Pinpoint the cell where the given text exists, returning its (X, Y) midpoint coordinate. 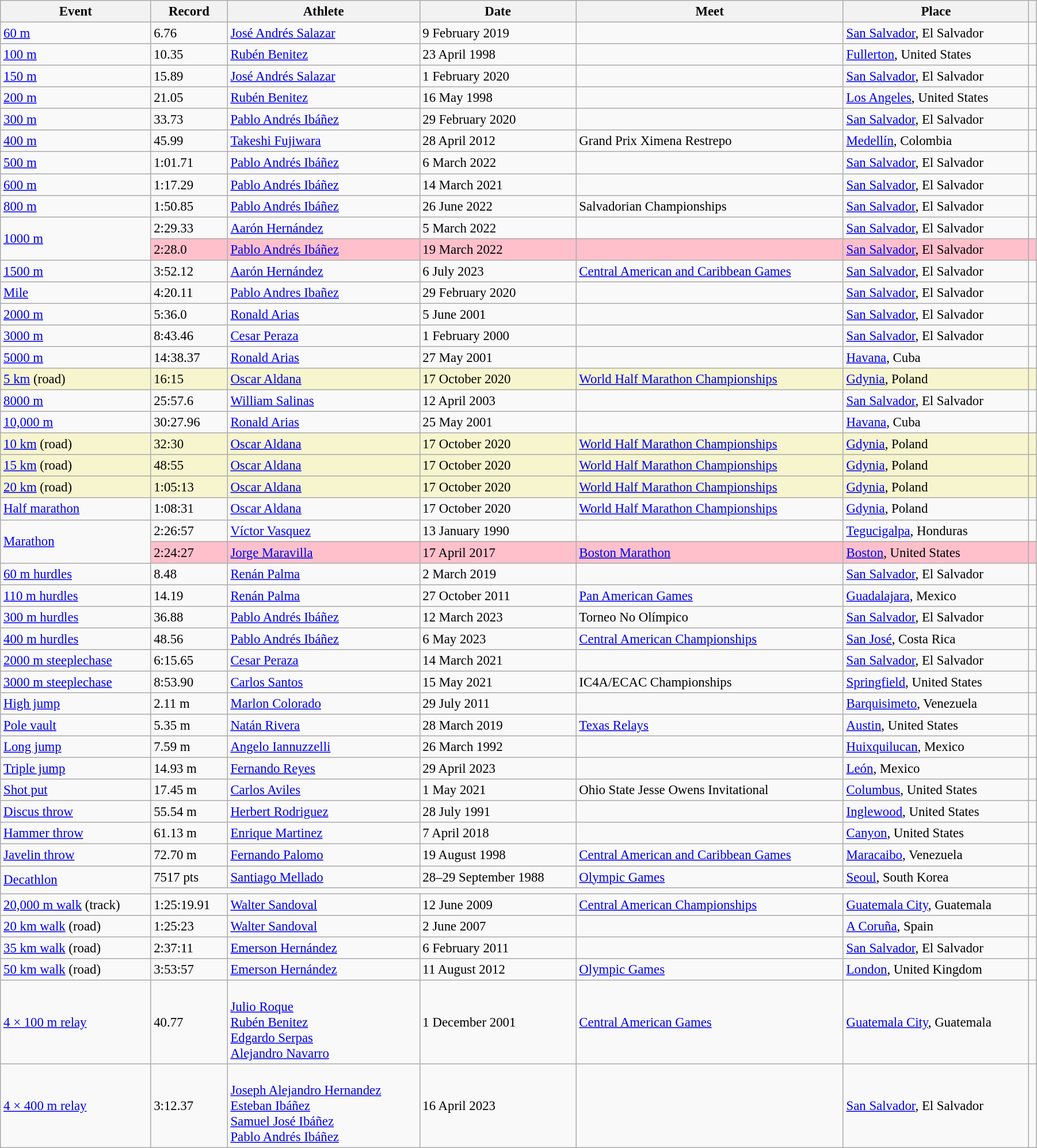
400 m (76, 141)
17.45 m (189, 790)
San José, Costa Rica (936, 639)
Medellín, Colombia (936, 141)
Barquisimeto, Venezuela (936, 704)
10.35 (189, 55)
5 March 2022 (498, 228)
Central American Games (710, 1022)
Marathon (76, 541)
Herbert Rodriguez (323, 812)
Inglewood, United States (936, 812)
72.70 m (189, 855)
Enrique Martinez (323, 834)
2000 m (76, 314)
2000 m steeplechase (76, 661)
21.05 (189, 98)
8000 m (76, 401)
110 m hurdles (76, 596)
Huixquilucan, Mexico (936, 747)
Takeshi Fujiwara (323, 141)
45.99 (189, 141)
61.13 m (189, 834)
Hammer throw (76, 834)
3000 m (76, 336)
Guadalajara, Mexico (936, 596)
Boston, United States (936, 552)
Columbus, United States (936, 790)
León, Mexico (936, 769)
London, United Kingdom (936, 970)
Boston Marathon (710, 552)
Maracaibo, Venezuela (936, 855)
6 May 2023 (498, 639)
26 June 2022 (498, 206)
Fullerton, United States (936, 55)
Carlos Aviles (323, 790)
27 May 2001 (498, 357)
Decathlon (76, 880)
Los Angeles, United States (936, 98)
16 May 1998 (498, 98)
1:08:31 (189, 509)
50 km walk (road) (76, 970)
100 m (76, 55)
6 February 2011 (498, 948)
Meet (710, 12)
30:27.96 (189, 422)
Torneo No Olímpico (710, 617)
5 June 2001 (498, 314)
1 December 2001 (498, 1022)
6 July 2023 (498, 271)
1500 m (76, 271)
17 April 2017 (498, 552)
20 km walk (road) (76, 926)
Shot put (76, 790)
8:53.90 (189, 682)
5 km (road) (76, 379)
28 April 2012 (498, 141)
14:38.37 (189, 357)
10 km (road) (76, 444)
13 January 1990 (498, 531)
Event (76, 12)
Springfield, United States (936, 682)
Mile (76, 293)
12 June 2009 (498, 905)
2:28.0 (189, 249)
7517 pts (189, 877)
14.19 (189, 596)
Santiago Mellado (323, 877)
27 October 2011 (498, 596)
3:53:57 (189, 970)
Salvadorian Championships (710, 206)
4 × 100 m relay (76, 1022)
7.59 m (189, 747)
35 km walk (road) (76, 948)
15 May 2021 (498, 682)
8:43.46 (189, 336)
Carlos Santos (323, 682)
6.76 (189, 33)
2:26:57 (189, 531)
Angelo Iannuzzelli (323, 747)
3000 m steeplechase (76, 682)
2:29.33 (189, 228)
26 March 1992 (498, 747)
1000 m (76, 238)
Ohio State Jesse Owens Invitational (710, 790)
500 m (76, 163)
Seoul, South Korea (936, 877)
Natán Rivera (323, 726)
800 m (76, 206)
Record (189, 12)
200 m (76, 98)
Half marathon (76, 509)
150 m (76, 77)
14.93 m (189, 769)
Place (936, 12)
55.54 m (189, 812)
12 March 2023 (498, 617)
300 m (76, 120)
60 m (76, 33)
15 km (road) (76, 466)
5000 m (76, 357)
36.88 (189, 617)
6 March 2022 (498, 163)
A Coruña, Spain (936, 926)
2 June 2007 (498, 926)
5.35 m (189, 726)
7 April 2018 (498, 834)
9 February 2019 (498, 33)
5:36.0 (189, 314)
1:25:23 (189, 926)
1 February 2020 (498, 77)
3:52.12 (189, 271)
Tegucigalpa, Honduras (936, 531)
IC4A/ECAC Championships (710, 682)
15.89 (189, 77)
Joseph Alejandro HernandezEsteban IbáñezSamuel José IbáñezPablo Andrés Ibáñez (323, 1106)
29 April 2023 (498, 769)
2.11 m (189, 704)
Marlon Colorado (323, 704)
400 m hurdles (76, 639)
Date (498, 12)
300 m hurdles (76, 617)
Grand Prix Ximena Restrepo (710, 141)
23 April 1998 (498, 55)
10,000 m (76, 422)
1 February 2000 (498, 336)
600 m (76, 185)
19 August 1998 (498, 855)
28–29 September 1988 (498, 877)
25 May 2001 (498, 422)
1:01.71 (189, 163)
1:25:19.91 (189, 905)
Discus throw (76, 812)
Fernando Palomo (323, 855)
1:05:13 (189, 487)
Víctor Vasquez (323, 531)
6:15.65 (189, 661)
11 August 2012 (498, 970)
Fernando Reyes (323, 769)
48:55 (189, 466)
16 April 2023 (498, 1106)
12 April 2003 (498, 401)
60 m hurdles (76, 574)
Javelin throw (76, 855)
19 March 2022 (498, 249)
32:30 (189, 444)
Austin, United States (936, 726)
16:15 (189, 379)
28 July 1991 (498, 812)
Pan American Games (710, 596)
1 May 2021 (498, 790)
Long jump (76, 747)
20,000 m walk (track) (76, 905)
4:20.11 (189, 293)
33.73 (189, 120)
Jorge Maravilla (323, 552)
25:57.6 (189, 401)
Triple jump (76, 769)
48.56 (189, 639)
Texas Relays (710, 726)
William Salinas (323, 401)
1:17.29 (189, 185)
High jump (76, 704)
Athlete (323, 12)
Pablo Andres Ibañez (323, 293)
3:12.37 (189, 1106)
2 March 2019 (498, 574)
4 × 400 m relay (76, 1106)
20 km (road) (76, 487)
Pole vault (76, 726)
Canyon, United States (936, 834)
2:37:11 (189, 948)
2:24:27 (189, 552)
8.48 (189, 574)
29 July 2011 (498, 704)
40.77 (189, 1022)
Julio RoqueRubén BenitezEdgardo SerpasAlejandro Navarro (323, 1022)
28 March 2019 (498, 726)
1:50.85 (189, 206)
